Identify which cell holds the provided text, then report its [X, Y] central coordinate. 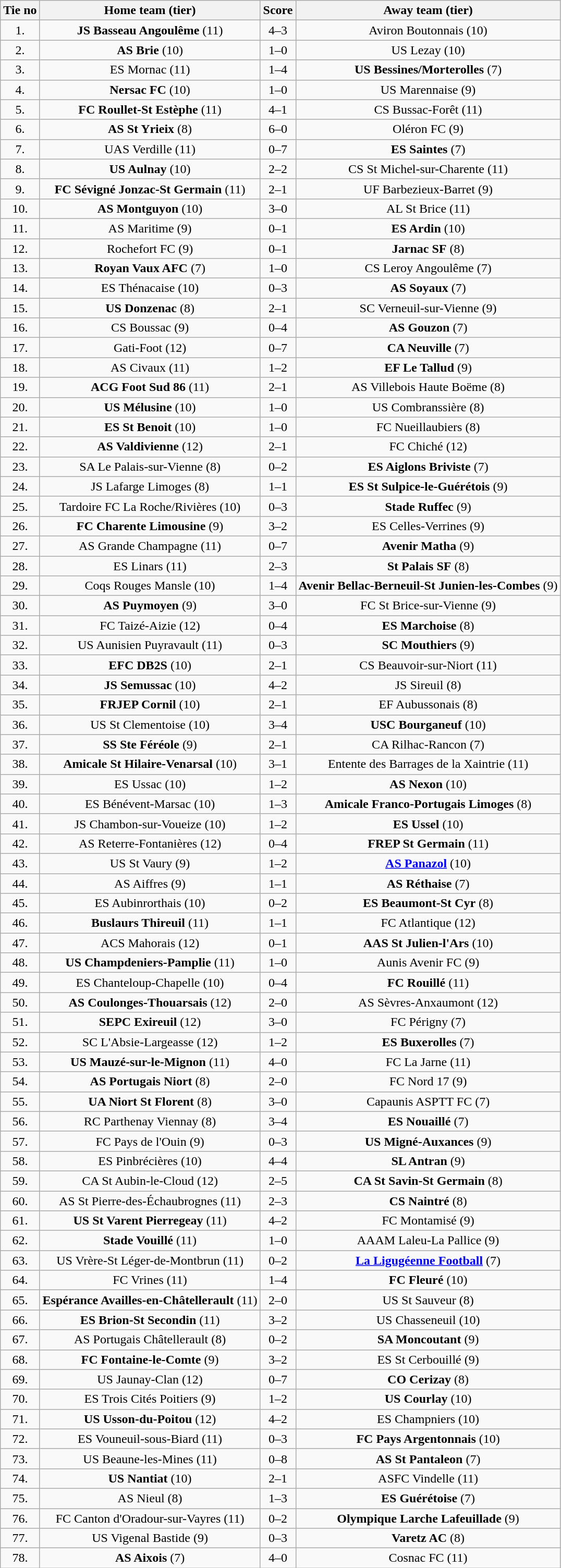
21. [20, 427]
72. [20, 1439]
AS Réthaise (7) [428, 884]
FC Taizé-Aizie (12) [150, 626]
AS Panazol (10) [428, 863]
USC Bourganeuf (10) [428, 725]
43. [20, 863]
AS Nexon (10) [428, 784]
66. [20, 1320]
24. [20, 486]
EF Le Tallud (9) [428, 367]
68. [20, 1359]
AS Soyaux (7) [428, 288]
ES Guérétoise (7) [428, 1498]
JS Lafarge Limoges (8) [150, 486]
CA St Aubin-le-Cloud (12) [150, 1181]
ES Ardin (10) [428, 228]
AS Valdivienne (12) [150, 447]
ES Pinbrécières (10) [150, 1161]
4–3 [278, 30]
UAS Verdille (11) [150, 149]
US St Clementoise (10) [150, 725]
15. [20, 308]
FC Roullet-St Estèphe (11) [150, 109]
US Jaunay-Clan (12) [150, 1379]
SEPC Exireuil (12) [150, 1022]
AS Gouzon (7) [428, 328]
78. [20, 1558]
25. [20, 506]
CO Cerizay (8) [428, 1379]
FC Vrines (11) [150, 1280]
US Vigenal Bastide (9) [150, 1538]
Entente des Barrages de la Xaintrie (11) [428, 764]
60. [20, 1200]
54. [20, 1082]
27. [20, 546]
AS Puymoyen (9) [150, 606]
Capaunis ASPTT FC (7) [428, 1101]
46. [20, 923]
AS Grande Champagne (11) [150, 546]
US Vrère-St Léger-de-Montbrun (11) [150, 1260]
Aviron Boutonnais (10) [428, 30]
US Mélusine (10) [150, 407]
FC Nueillaubiers (8) [428, 427]
ES Brion-St Secondin (11) [150, 1320]
17. [20, 348]
FREP St Germain (11) [428, 843]
US St Varent Pierregeay (11) [150, 1221]
FC Atlantique (12) [428, 923]
US Usson-du-Poitou (12) [150, 1419]
Tardoire FC La Roche/Rivières (10) [150, 506]
76. [20, 1518]
SS Ste Féréole (9) [150, 744]
Coqs Rouges Mansle (10) [150, 586]
23. [20, 467]
36. [20, 725]
ES Nouaillé (7) [428, 1121]
AS St Pierre-des-Échaubrognes (11) [150, 1200]
52. [20, 1042]
Rochefort FC (9) [150, 249]
0–8 [278, 1459]
US Lezay (10) [428, 50]
ASFC Vindelle (11) [428, 1478]
Amicale St Hilaire-Venarsal (10) [150, 764]
44. [20, 884]
EF Aubussonais (8) [428, 705]
ES Ussel (10) [428, 824]
28. [20, 566]
31. [20, 626]
CA Rilhac-Rancon (7) [428, 744]
ES Bénévent-Marsac (10) [150, 804]
34. [20, 685]
AL St Brice (11) [428, 209]
Varetz AC (8) [428, 1538]
12. [20, 249]
18. [20, 367]
US St Sauveur (8) [428, 1300]
SC Mouthiers (9) [428, 645]
ES Beaumont-St Cyr (8) [428, 903]
6. [20, 129]
75. [20, 1498]
4–1 [278, 109]
AS Sèvres-Anxaumont (12) [428, 1002]
56. [20, 1121]
Away team (tier) [428, 10]
JS Chambon-sur-Voueize (10) [150, 824]
1. [20, 30]
UF Barbezieux-Barret (9) [428, 189]
64. [20, 1280]
US Aunisien Puyravault (11) [150, 645]
EFC DB2S (10) [150, 665]
AAAM Laleu-La Pallice (9) [428, 1241]
ES Linars (11) [150, 566]
47. [20, 943]
SC L'Absie-Largeasse (12) [150, 1042]
20. [20, 407]
8. [20, 169]
53. [20, 1062]
FC Montamisé (9) [428, 1221]
AS Coulonges-Thouarsais (12) [150, 1002]
22. [20, 447]
ES Champniers (10) [428, 1419]
73. [20, 1459]
11. [20, 228]
FC Chiché (12) [428, 447]
AS Portugais Niort (8) [150, 1082]
5. [20, 109]
US Marennaise (9) [428, 90]
US Courlay (10) [428, 1399]
ES St Sulpice-le-Guérétois (9) [428, 486]
ES Aiglons Briviste (7) [428, 467]
FC St Brice-sur-Vienne (9) [428, 606]
Stade Ruffec (9) [428, 506]
4. [20, 90]
US St Vaury (9) [150, 863]
70. [20, 1399]
AS Nieul (8) [150, 1498]
38. [20, 764]
AS Civaux (11) [150, 367]
AS Maritime (9) [150, 228]
67. [20, 1340]
US Aulnay (10) [150, 169]
37. [20, 744]
ES Chanteloup-Chapelle (10) [150, 983]
Score [278, 10]
55. [20, 1101]
AS St Yrieix (8) [150, 129]
Gati-Foot (12) [150, 348]
48. [20, 963]
SL Antran (9) [428, 1161]
ES Ussac (10) [150, 784]
51. [20, 1022]
AS Reterre-Fontanières (12) [150, 843]
71. [20, 1419]
AS Brie (10) [150, 50]
ES Saintes (7) [428, 149]
CS Boussac (9) [150, 328]
30. [20, 606]
St Palais SF (8) [428, 566]
ES Vouneuil-sous-Biard (11) [150, 1439]
65. [20, 1300]
35. [20, 705]
US Donzenac (8) [150, 308]
US Bessines/Morterolles (7) [428, 70]
45. [20, 903]
Oléron FC (9) [428, 129]
Aunis Avenir FC (9) [428, 963]
Avenir Matha (9) [428, 546]
FC Canton d'Oradour-sur-Vayres (11) [150, 1518]
AS Montguyon (10) [150, 209]
ES Aubinrorthais (10) [150, 903]
3. [20, 70]
63. [20, 1260]
ES Marchoise (8) [428, 626]
Jarnac SF (8) [428, 249]
42. [20, 843]
AS St Pantaleon (7) [428, 1459]
4–4 [278, 1161]
39. [20, 784]
40. [20, 804]
AS Aixois (7) [150, 1558]
ES Mornac (11) [150, 70]
Royan Vaux AFC (7) [150, 268]
Amicale Franco-Portugais Limoges (8) [428, 804]
JS Basseau Angoulême (11) [150, 30]
RC Parthenay Viennay (8) [150, 1121]
JS Semussac (10) [150, 685]
UA Niort St Florent (8) [150, 1101]
7. [20, 149]
SA Le Palais-sur-Vienne (8) [150, 467]
Nersac FC (10) [150, 90]
FC Fleuré (10) [428, 1280]
US Beaune-les-Mines (11) [150, 1459]
FC Nord 17 (9) [428, 1082]
ES Celles-Verrines (9) [428, 526]
Stade Vouillé (11) [150, 1241]
CA St Savin-St Germain (8) [428, 1181]
CS Bussac-Forêt (11) [428, 109]
CS Beauvoir-sur-Niort (11) [428, 665]
FC Pays Argentonnais (10) [428, 1439]
2–5 [278, 1181]
US Chasseneuil (10) [428, 1320]
61. [20, 1221]
ES Buxerolles (7) [428, 1042]
FC Charente Limousine (9) [150, 526]
CS Naintré (8) [428, 1200]
FRJEP Cornil (10) [150, 705]
50. [20, 1002]
49. [20, 983]
SC Verneuil-sur-Vienne (9) [428, 308]
16. [20, 328]
Home team (tier) [150, 10]
CA Neuville (7) [428, 348]
AS Villebois Haute Boëme (8) [428, 387]
13. [20, 268]
77. [20, 1538]
Olympique Larche Lafeuillade (9) [428, 1518]
FC Pays de l'Ouin (9) [150, 1141]
La Ligugéenne Football (7) [428, 1260]
19. [20, 387]
33. [20, 665]
US Migné-Auxances (9) [428, 1141]
JS Sireuil (8) [428, 685]
ES St Cerbouillé (9) [428, 1359]
29. [20, 586]
14. [20, 288]
US Champdeniers-Pamplie (11) [150, 963]
FC La Jarne (11) [428, 1062]
59. [20, 1181]
10. [20, 209]
US Combranssière (8) [428, 407]
FC Périgny (7) [428, 1022]
57. [20, 1141]
Cosnac FC (11) [428, 1558]
6–0 [278, 129]
ACS Mahorais (12) [150, 943]
58. [20, 1161]
69. [20, 1379]
62. [20, 1241]
41. [20, 824]
ES Trois Cités Poitiers (9) [150, 1399]
ES Thénacaise (10) [150, 288]
Avenir Bellac-Berneuil-St Junien-les-Combes (9) [428, 586]
9. [20, 189]
Espérance Availles-en-Châtellerault (11) [150, 1300]
74. [20, 1478]
ACG Foot Sud 86 (11) [150, 387]
FC Sévigné Jonzac-St Germain (11) [150, 189]
2. [20, 50]
Buslaurs Thireuil (11) [150, 923]
AS Aiffres (9) [150, 884]
CS Leroy Angoulême (7) [428, 268]
Tie no [20, 10]
AS Portugais Châtellerault (8) [150, 1340]
SA Moncoutant (9) [428, 1340]
32. [20, 645]
ES St Benoit (10) [150, 427]
3–1 [278, 764]
AAS St Julien-l'Ars (10) [428, 943]
2–2 [278, 169]
FC Rouillé (11) [428, 983]
CS St Michel-sur-Charente (11) [428, 169]
US Mauzé-sur-le-Mignon (11) [150, 1062]
US Nantiat (10) [150, 1478]
FC Fontaine-le-Comte (9) [150, 1359]
26. [20, 526]
